Provide the [X, Y] coordinate of the cell's center where the given text is located.  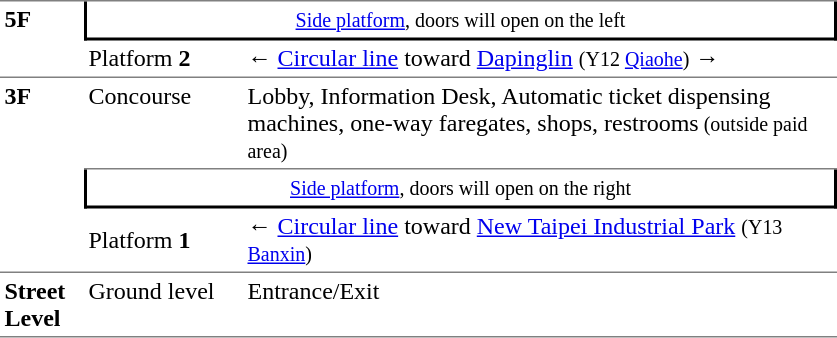
Platform 2 [164, 59]
Side platform, doors will open on the left [460, 22]
3F [42, 176]
Side platform, doors will open on the right [460, 190]
5F [42, 40]
Street Level [42, 305]
Platform 1 [164, 240]
Entrance/Exit [540, 305]
Lobby, Information Desk, Automatic ticket dispensing machines, one-way faregates, shops, restrooms (outside paid area) [540, 124]
Ground level [164, 305]
Concourse [164, 124]
← Circular line toward New Taipei Industrial Park (Y13 Banxin) [540, 240]
← Circular line toward Dapinglin (Y12 Qiaohe) → [540, 59]
